Detect which cell encompasses the target text, then output its (x, y) center coordinate. 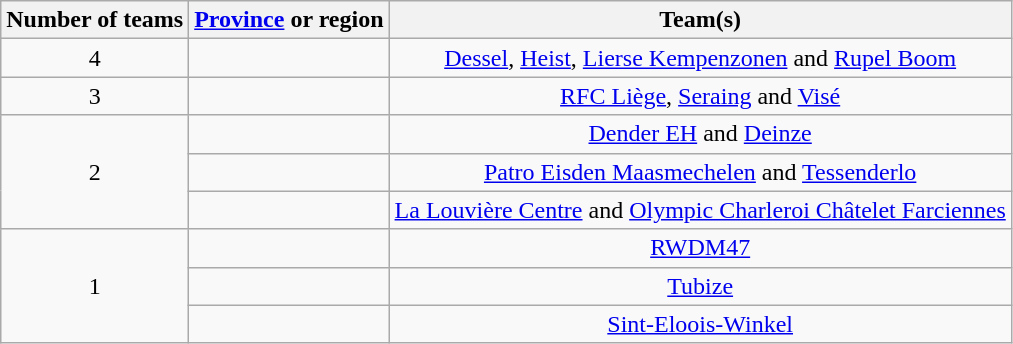
Sint-Eloois-Winkel (700, 324)
3 (95, 96)
RFC Liège, Seraing and Visé (700, 96)
Tubize (700, 286)
Team(s) (700, 20)
4 (95, 58)
Dender EH and Deinze (700, 134)
Number of teams (95, 20)
Patro Eisden Maasmechelen and Tessenderlo (700, 172)
Dessel, Heist, Lierse Kempenzonen and Rupel Boom (700, 58)
1 (95, 286)
La Louvière Centre and Olympic Charleroi Châtelet Farciennes (700, 210)
RWDM47 (700, 248)
2 (95, 172)
Province or region (289, 20)
